Capture the cell that displays the provided text and extract its [x, y] central coordinate. 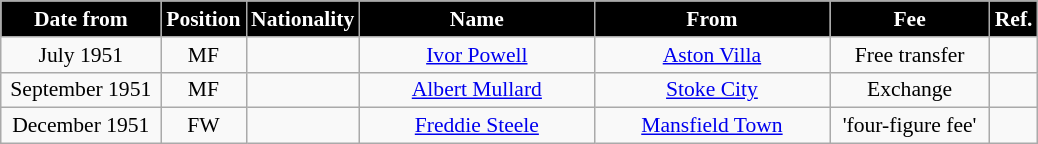
Freddie Steele [476, 126]
Ivor Powell [476, 55]
Aston Villa [712, 55]
Free transfer [910, 55]
Position [204, 19]
From [712, 19]
September 1951 [81, 90]
July 1951 [81, 55]
Albert Mullard [476, 90]
FW [204, 126]
December 1951 [81, 126]
Fee [910, 19]
Exchange [910, 90]
Name [476, 19]
Nationality [302, 19]
Mansfield Town [712, 126]
Stoke City [712, 90]
'four-figure fee' [910, 126]
Date from [81, 19]
Ref. [1014, 19]
